Provide the (X, Y) coordinate of the cell's center where the given text is located.  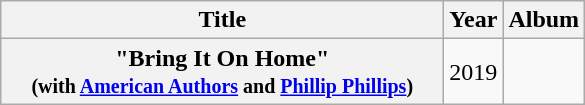
Album (544, 20)
"Bring It On Home"(with American Authors and Phillip Phillips) (222, 72)
Title (222, 20)
Year (474, 20)
2019 (474, 72)
